From the cell containing the given text, extract its center point as [X, Y] coordinate. 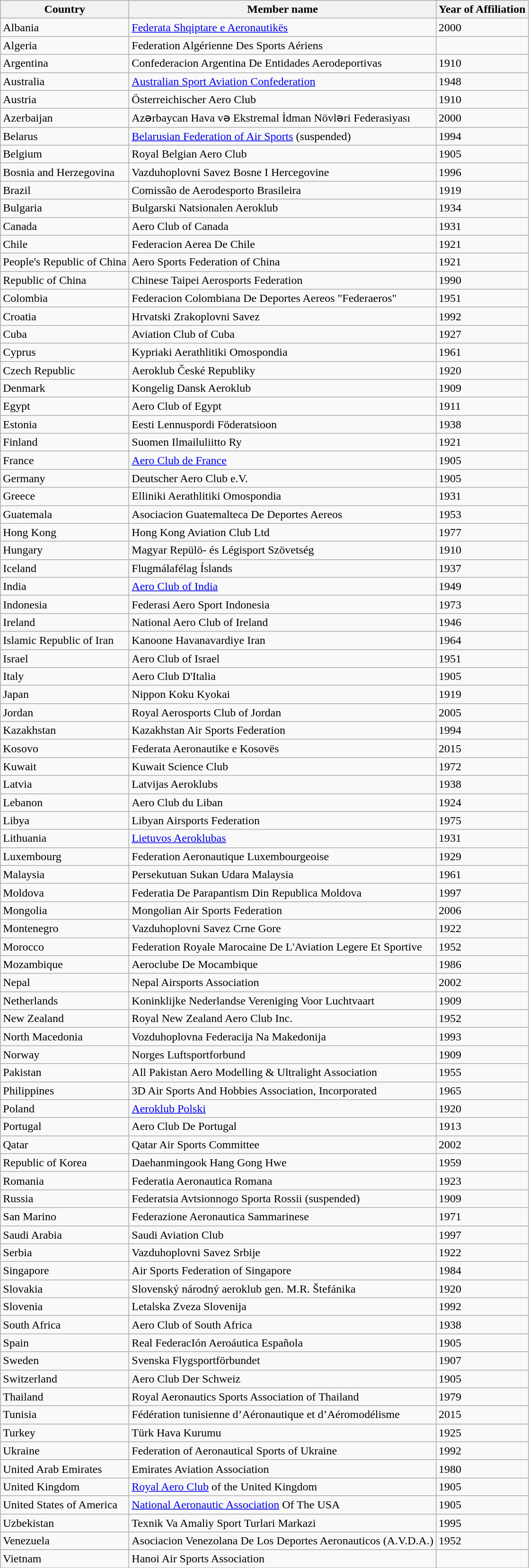
Daehanmingook Hang Gong Hwe [283, 1163]
1986 [482, 965]
2006 [482, 910]
Vietnam [65, 1559]
Finland [65, 442]
Germany [65, 478]
Aeroklub Polski [283, 1109]
1993 [482, 1037]
Kuwait [65, 766]
Moldova [65, 892]
Federacion Aerea De Chile [283, 244]
Belarus [65, 136]
Deutscher Aero Club e.V. [283, 478]
Austria [65, 99]
Aero Club of India [283, 586]
Federata Shqiptare e Aeronautikës [283, 27]
Vazduhoplovni Savez Srbije [283, 1253]
Hrvatski Zrakoplovni Savez [283, 316]
Vozduhoplovna Federacija Na Makedonija [283, 1037]
Saudi Arabia [65, 1234]
Eesti Lennuspordi Föderatsioon [283, 424]
Colombia [65, 298]
Magyar Repülö- és Légisport Szövetség [283, 550]
1996 [482, 172]
Österreichischer Aero Club [283, 99]
Kongelig Dansk Aeroklub [283, 388]
1975 [482, 820]
Federatsia Avtsionnogo Sporta Rossii (suspended) [283, 1198]
North Macedonia [65, 1037]
Kazakhstan [65, 731]
Year of Affiliation [482, 9]
India [65, 586]
Thailand [65, 1397]
1979 [482, 1397]
Aero Club of Canada [283, 226]
Persekutuan Sukan Udara Malaysia [283, 874]
Aero Club of South Africa [283, 1325]
Malaysia [65, 874]
Nepal Airsports Association [283, 983]
Morocco [65, 947]
Australian Sport Aviation Confederation [283, 81]
Poland [65, 1109]
Azerbaijan [65, 118]
New Zealand [65, 1019]
South Africa [65, 1325]
People's Republic of China [65, 262]
Chinese Taipei Aerosports Federation [283, 280]
Asociacion Venezolana De Los Deportes Aeronauticos (A.V.D.A.) [283, 1541]
Brazil [65, 190]
Tunisia [65, 1415]
Comissão de Aerodesporto Brasileira [283, 190]
1972 [482, 766]
1913 [482, 1127]
Vazduhoplovni Savez Crne Gore [283, 928]
1990 [482, 280]
Latvia [65, 784]
Letalska Zveza Slovenija [283, 1307]
Switzerland [65, 1379]
3D Air Sports And Hobbies Association, Incorporated [283, 1091]
Netherlands [65, 1001]
Aviation Club of Cuba [283, 334]
United States of America [65, 1505]
Royal Aerosports Club of Jordan [283, 713]
Member name [283, 9]
Nippon Koku Kyokai [283, 695]
Suomen Ilmailuliitto Ry [283, 442]
Emirates Aviation Association [283, 1469]
National Aero Club of Ireland [283, 622]
San Marino [65, 1216]
Lithuania [65, 838]
Bosnia and Herzegovina [65, 172]
Lietuvos Aeroklubas [283, 838]
1984 [482, 1271]
Aeroclube De Mocambique [283, 965]
Sweden [65, 1361]
Belarusian Federation of Air Sports (suspended) [283, 136]
1929 [482, 856]
Slovakia [65, 1289]
Federation Royale Marocaine De L'Aviation Legere Et Sportive [283, 947]
1971 [482, 1216]
Latvijas Aeroklubs [283, 784]
Portugal [65, 1127]
1937 [482, 568]
Kanoone Havanavardiye Iran [283, 640]
United Kingdom [65, 1487]
Lebanon [65, 802]
Mongolia [65, 910]
Luxembourg [65, 856]
1934 [482, 208]
Japan [65, 695]
Argentina [65, 63]
Iceland [65, 568]
Ukraine [65, 1451]
Hong Kong Aviation Club Ltd [283, 532]
Egypt [65, 406]
Federacion Colombiana De Deportes Aereos "Federaeros" [283, 298]
1977 [482, 532]
Montenegro [65, 928]
Australia [65, 81]
Algeria [65, 45]
Kypriaki Aerathlitiki Omospondia [283, 352]
Philippines [65, 1091]
Ireland [65, 622]
Hanoi Air Sports Association [283, 1559]
Croatia [65, 316]
Svenska Flygsportförbundet [283, 1361]
2005 [482, 713]
Texnik Va Amaliy Sport Turlari Markazi [283, 1523]
Uzbekistan [65, 1523]
Israel [65, 658]
Indonesia [65, 604]
Nepal [65, 983]
1949 [482, 586]
Kuwait Science Club [283, 766]
1911 [482, 406]
Singapore [65, 1271]
Country [65, 9]
Islamic Republic of Iran [65, 640]
National Aeronautic Association Of The USA [283, 1505]
Slovenský národný aeroklub gen. M.R. Štefánika [283, 1289]
Real FederacIón Aeroáutica Española [283, 1343]
Koninklijke Nederlandse Vereniging Voor Luchtvaart [283, 1001]
Mongolian Air Sports Federation [283, 910]
Libyan Airsports Federation [283, 820]
Venezuela [65, 1541]
Federata Aeronautike e Kosovës [283, 749]
Elliniki Aerathlitiki Omospondia [283, 496]
Estonia [65, 424]
Royal Aero Club of the United Kingdom [283, 1487]
Romania [65, 1180]
United Arab Emirates [65, 1469]
Mozambique [65, 965]
1995 [482, 1523]
Federasi Aero Sport Indonesia [283, 604]
Confederacion Argentina De Entidades Aerodeportivas [283, 63]
Aero Club of Israel [283, 658]
Aero Club du Liban [283, 802]
Flugmálafélag Íslands [283, 568]
Fédération tunisienne d’Aéronautique et d’Aéromodélisme [283, 1415]
Norges Luftsportforbund [283, 1055]
Federazione Aeronautica Sammarinese [283, 1216]
Royal New Zealand Aero Club Inc. [283, 1019]
Kazakhstan Air Sports Federation [283, 731]
Republic of China [65, 280]
1946 [482, 622]
Russia [65, 1198]
Aero Club Der Schweiz [283, 1379]
France [65, 460]
Pakistan [65, 1073]
Azərbaycan Hava və Ekstremal İdman Növləri Federasiyası [283, 118]
Guatemala [65, 514]
Qatar [65, 1145]
1923 [482, 1180]
Republic of Korea [65, 1163]
Hungary [65, 550]
Türk Hava Kurumu [283, 1433]
Spain [65, 1343]
Aeroklub České Republiky [283, 370]
Serbia [65, 1253]
Aero Club De Portugal [283, 1127]
Denmark [65, 388]
1927 [482, 334]
1980 [482, 1469]
Cyprus [65, 352]
Kosovo [65, 749]
Federation of Aeronautical Sports of Ukraine [283, 1451]
Aero Club D'Italia [283, 677]
Air Sports Federation of Singapore [283, 1271]
Cuba [65, 334]
1964 [482, 640]
Hong Kong [65, 532]
Aero Club of Egypt [283, 406]
All Pakistan Aero Modelling & Ultralight Association [283, 1073]
Canada [65, 226]
Turkey [65, 1433]
Chile [65, 244]
Aero Club de France [283, 460]
Vazduhoplovni Savez Bosne I Hercegovine [283, 172]
Royal Belgian Aero Club [283, 154]
Slovenia [65, 1307]
1907 [482, 1361]
Federation Algérienne Des Sports Aériens [283, 45]
Belgium [65, 154]
Italy [65, 677]
Qatar Air Sports Committee [283, 1145]
1965 [482, 1091]
Jordan [65, 713]
Libya [65, 820]
1959 [482, 1163]
1924 [482, 802]
Saudi Aviation Club [283, 1234]
Norway [65, 1055]
1925 [482, 1433]
Czech Republic [65, 370]
1948 [482, 81]
Albania [65, 27]
Federation Aeronautique Luxembourgeoise [283, 856]
Royal Aeronautics Sports Association of Thailand [283, 1397]
Federatia De Parapantism Din Republica Moldova [283, 892]
1955 [482, 1073]
Federatia Aeronautica Romana [283, 1180]
Greece [65, 496]
Asociacion Guatemalteca De Deportes Aereos [283, 514]
1973 [482, 604]
Bulgarski Natsionalen Aeroklub [283, 208]
Bulgaria [65, 208]
Aero Sports Federation of China [283, 262]
1953 [482, 514]
